Scan for the cell matching the given text and deliver its (x, y) coordinate at center. 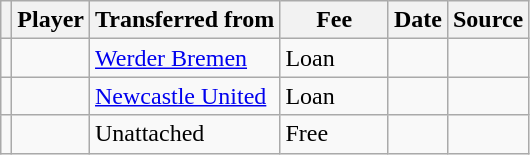
Fee (334, 20)
Player (51, 20)
Unattached (185, 134)
Source (488, 20)
Free (334, 134)
Date (418, 20)
Newcastle United (185, 96)
Werder Bremen (185, 58)
Transferred from (185, 20)
